Return (x, y) of the center of cell containing provided text 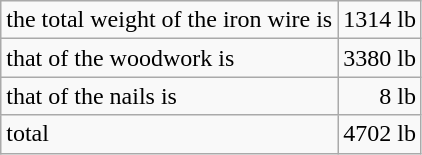
8 lb (380, 96)
that of the nails is (170, 96)
4702 lb (380, 134)
the total weight of the iron wire is (170, 20)
1314 lb (380, 20)
3380 lb (380, 58)
that of the woodwork is (170, 58)
total (170, 134)
